Extract the (x, y) coordinate from the center of the cell holding the provided text.  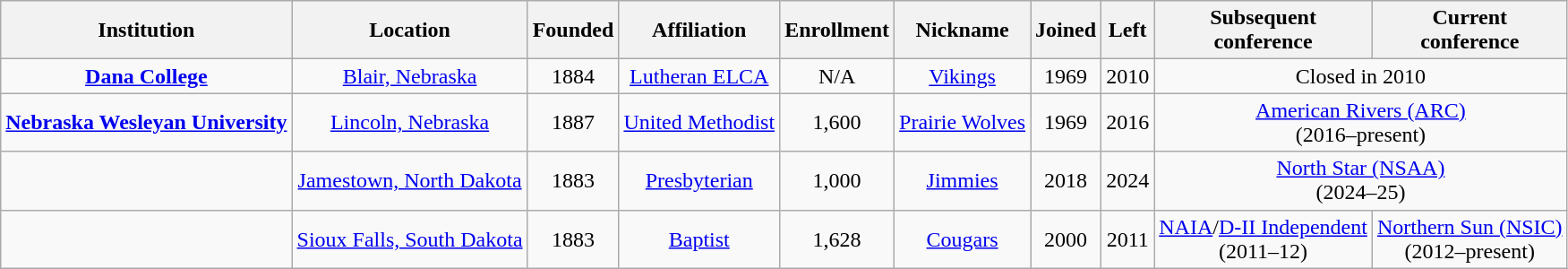
1884 (573, 76)
Baptist (699, 239)
Affiliation (699, 30)
Blair, Nebraska (410, 76)
Jamestown, North Dakota (410, 181)
United Methodist (699, 122)
Left (1128, 30)
Lutheran ELCA (699, 76)
2010 (1128, 76)
Joined (1066, 30)
Presbyterian (699, 181)
North Star (NSAA)(2024–25) (1361, 181)
Location (410, 30)
Cougars (963, 239)
Lincoln, Nebraska (410, 122)
Sioux Falls, South Dakota (410, 239)
Prairie Wolves (963, 122)
1,000 (837, 181)
Nickname (963, 30)
Institution (147, 30)
Enrollment (837, 30)
1,628 (837, 239)
2011 (1128, 239)
2024 (1128, 181)
Closed in 2010 (1361, 76)
Vikings (963, 76)
1887 (573, 122)
NAIA/D-II Independent(2011–12) (1264, 239)
Northern Sun (NSIC)(2012–present) (1469, 239)
2018 (1066, 181)
Subsequentconference (1264, 30)
Dana College (147, 76)
N/A (837, 76)
Jimmies (963, 181)
Founded (573, 30)
Currentconference (1469, 30)
2000 (1066, 239)
American Rivers (ARC)(2016–present) (1361, 122)
Nebraska Wesleyan University (147, 122)
1,600 (837, 122)
2016 (1128, 122)
